Identify which cell holds the provided text, then report its (X, Y) central coordinate. 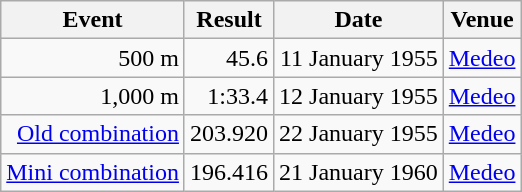
Date (359, 20)
1:33.4 (228, 96)
Mini combination (93, 172)
22 January 1955 (359, 134)
1,000 m (93, 96)
21 January 1960 (359, 172)
Result (228, 20)
Event (93, 20)
Old combination (93, 134)
Venue (482, 20)
12 January 1955 (359, 96)
500 m (93, 58)
11 January 1955 (359, 58)
203.920 (228, 134)
196.416 (228, 172)
45.6 (228, 58)
